Return the (X, Y) coordinate for the center point of the cell that contains the specified text.  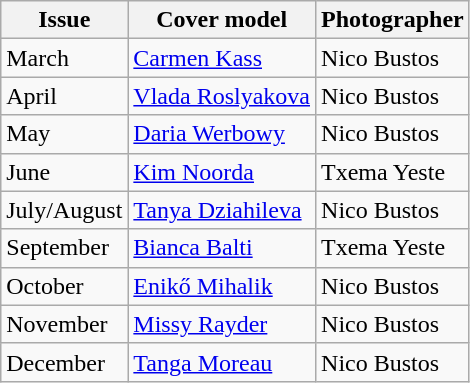
July/August (64, 210)
Carmen Kass (222, 58)
June (64, 172)
Kim Noorda (222, 172)
November (64, 324)
Daria Werbowy (222, 134)
Photographer (393, 20)
Missy Rayder (222, 324)
Tanga Moreau (222, 362)
March (64, 58)
December (64, 362)
October (64, 286)
Vlada Roslyakova (222, 96)
Issue (64, 20)
May (64, 134)
Cover model (222, 20)
Bianca Balti (222, 248)
September (64, 248)
April (64, 96)
Enikő Mihalik (222, 286)
Tanya Dziahileva (222, 210)
